Return the (X, Y) coordinate for the center point of the cell that contains the specified text.  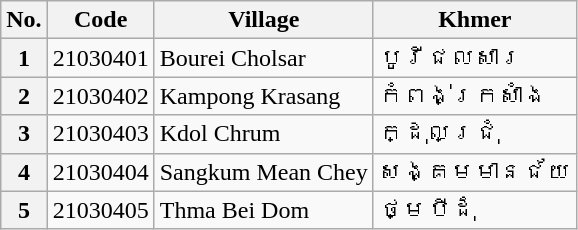
Bourei Cholsar (264, 58)
2 (24, 96)
Kdol Chrum (264, 134)
Code (100, 20)
21030401 (100, 58)
Khmer (474, 20)
21030405 (100, 210)
កំពង់ក្រសាំង (474, 96)
21030404 (100, 172)
Kampong Krasang (264, 96)
3 (24, 134)
បូរីជលសារ (474, 58)
21030402 (100, 96)
សង្គមមានជ័យ (474, 172)
ក្ដុលជ្រុំ (474, 134)
Thma Bei Dom (264, 210)
1 (24, 58)
5 (24, 210)
No. (24, 20)
21030403 (100, 134)
4 (24, 172)
Village (264, 20)
Sangkum Mean Chey (264, 172)
ថ្មបីដុំ (474, 210)
